Locate the cell with the specified text and output its [x, y] center coordinate. 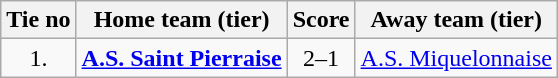
1. [38, 58]
Score [321, 20]
A.S. Saint Pierraise [182, 58]
A.S. Miquelonnaise [456, 58]
Tie no [38, 20]
2–1 [321, 58]
Home team (tier) [182, 20]
Away team (tier) [456, 20]
